Return the (x, y) coordinate for the center point of the cell that contains the specified text.  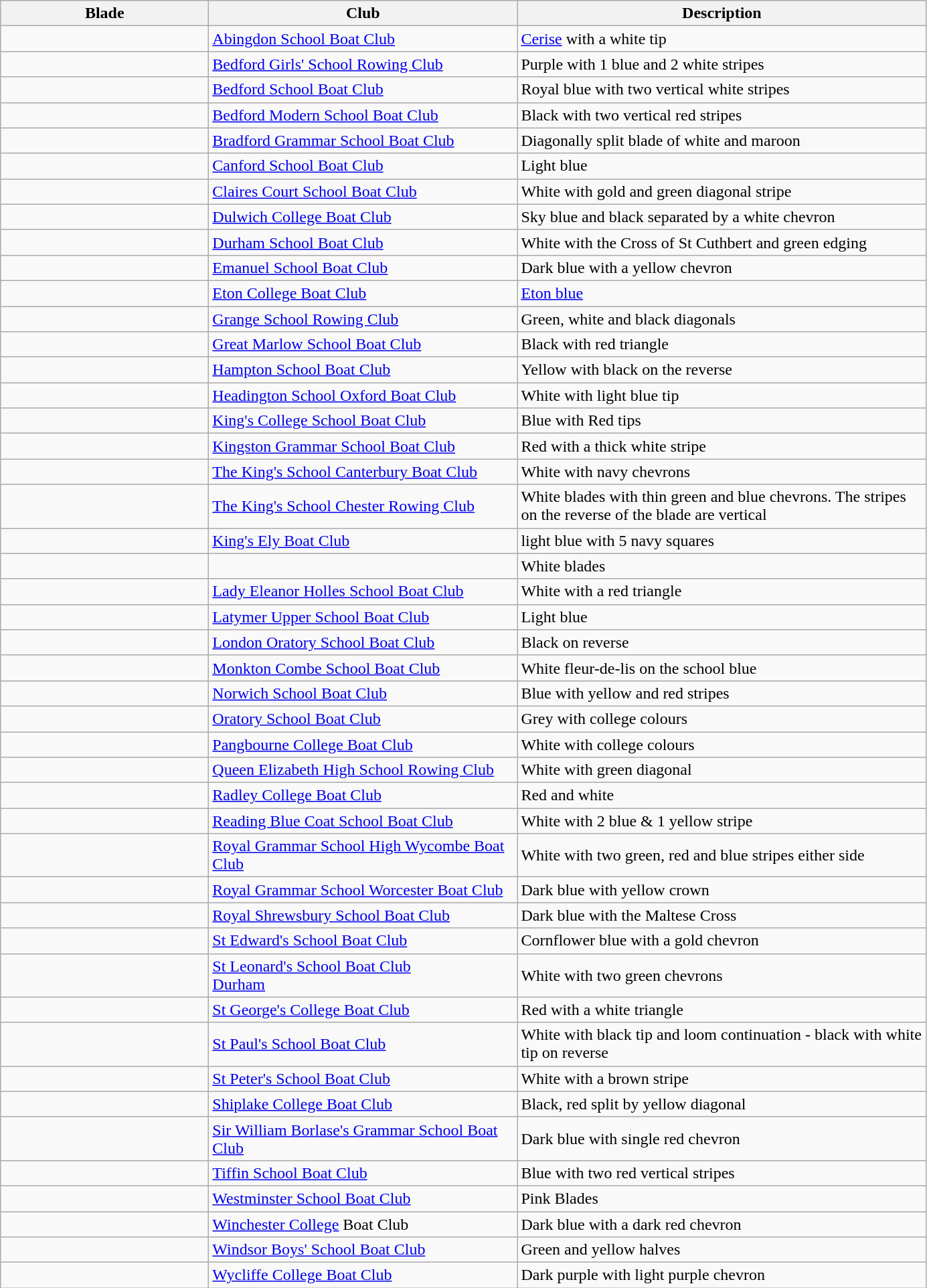
Windsor Boys' School Boat Club (363, 1250)
Queen Elizabeth High School Rowing Club (363, 770)
St Paul's School Boat Club (363, 1044)
Black, red split by yellow diagonal (722, 1104)
Cerise with a white tip (722, 39)
Pangbourne College Boat Club (363, 745)
Bedford Modern School Boat Club (363, 115)
Dark blue with a yellow chevron (722, 268)
Shiplake College Boat Club (363, 1104)
Claires Court School Boat Club (363, 191)
Yellow with black on the reverse (722, 370)
light blue with 5 navy squares (722, 541)
Black with red triangle (722, 345)
White with light blue tip (722, 395)
White with green diagonal (722, 770)
White blades with thin green and blue chevrons. The stripes on the reverse of the blade are vertical (722, 506)
Eton blue (722, 293)
White with a brown stripe (722, 1079)
White fleur-de-lis on the school blue (722, 668)
White with 2 blue & 1 yellow stripe (722, 821)
White with gold and green diagonal stripe (722, 191)
Dark blue with single red chevron (722, 1139)
Durham School Boat Club (363, 242)
Dulwich College Boat Club (363, 217)
Dark blue with a dark red chevron (722, 1224)
White with black tip and loom continuation - black with white tip on reverse (722, 1044)
Description (722, 13)
Blue with yellow and red stripes (722, 693)
Winchester College Boat Club (363, 1224)
Kingston Grammar School Boat Club (363, 446)
St Edward's School Boat Club (363, 941)
Eton College Boat Club (363, 293)
Lady Eleanor Holles School Boat Club (363, 591)
Black on reverse (722, 642)
White with navy chevrons (722, 472)
Westminster School Boat Club (363, 1198)
Tiffin School Boat Club (363, 1173)
White with two green chevrons (722, 976)
Green and yellow halves (722, 1250)
Diagonally split blade of white and maroon (722, 141)
Red with a thick white stripe (722, 446)
Dark blue with yellow crown (722, 890)
Emanuel School Boat Club (363, 268)
Dark blue with the Maltese Cross (722, 915)
Blue with two red vertical stripes (722, 1173)
Wycliffe College Boat Club (363, 1275)
The King's School Canterbury Boat Club (363, 472)
Grange School Rowing Club (363, 319)
Purple with 1 blue and 2 white stripes (722, 64)
White with two green, red and blue stripes either side (722, 855)
Monkton Combe School Boat Club (363, 668)
Radley College Boat Club (363, 796)
Grey with college colours (722, 719)
Bradford Grammar School Boat Club (363, 141)
Cornflower blue with a gold chevron (722, 941)
St Peter's School Boat Club (363, 1079)
St George's College Boat Club (363, 1010)
Club (363, 13)
Great Marlow School Boat Club (363, 345)
Royal Grammar School Worcester Boat Club (363, 890)
Hampton School Boat Club (363, 370)
Blue with Red tips (722, 421)
White with college colours (722, 745)
Royal Shrewsbury School Boat Club (363, 915)
White with the Cross of St Cuthbert and green edging (722, 242)
King's College School Boat Club (363, 421)
St Leonard's School Boat ClubDurham (363, 976)
Red and white (722, 796)
Oratory School Boat Club (363, 719)
Bedford School Boat Club (363, 90)
Abingdon School Boat Club (363, 39)
Royal blue with two vertical white stripes (722, 90)
Norwich School Boat Club (363, 693)
Green, white and black diagonals (722, 319)
Reading Blue Coat School Boat Club (363, 821)
Blade (104, 13)
Canford School Boat Club (363, 166)
Dark purple with light purple chevron (722, 1275)
King's Ely Boat Club (363, 541)
Sky blue and black separated by a white chevron (722, 217)
Headington School Oxford Boat Club (363, 395)
Pink Blades (722, 1198)
Red with a white triangle (722, 1010)
White with a red triangle (722, 591)
Sir William Borlase's Grammar School Boat Club (363, 1139)
Royal Grammar School High Wycombe Boat Club (363, 855)
The King's School Chester Rowing Club (363, 506)
White blades (722, 566)
Latymer Upper School Boat Club (363, 617)
London Oratory School Boat Club (363, 642)
Black with two vertical red stripes (722, 115)
Bedford Girls' School Rowing Club (363, 64)
